Return the (x, y) coordinate for the center point of the cell that contains the specified text.  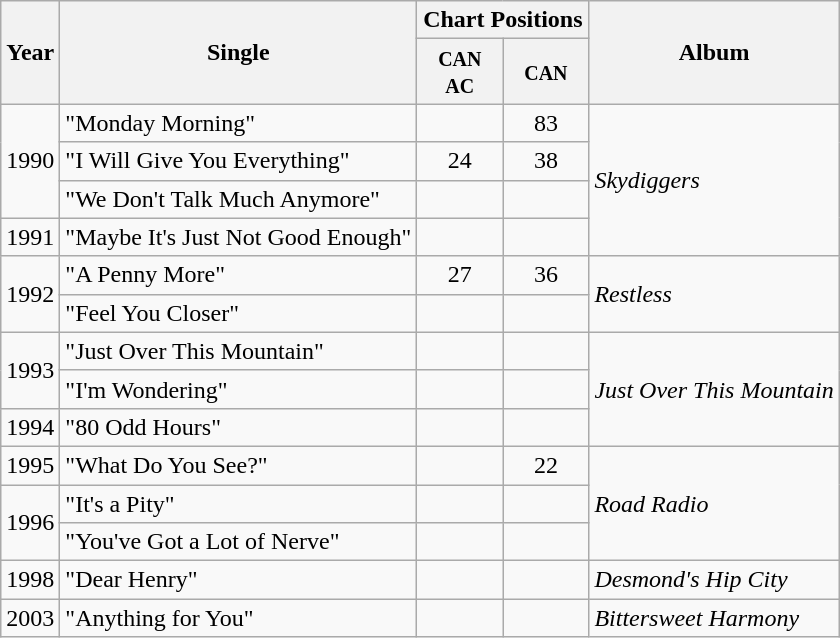
1995 (30, 465)
"You've Got a Lot of Nerve" (238, 542)
"We Don't Talk Much Anymore" (238, 199)
1998 (30, 580)
Chart Positions (503, 20)
"Monday Morning" (238, 123)
"Just Over This Mountain" (238, 351)
Restless (714, 294)
Year (30, 52)
27 (460, 275)
1996 (30, 522)
1992 (30, 294)
Single (238, 52)
2003 (30, 618)
38 (546, 161)
"I'm Wondering" (238, 389)
"Maybe It's Just Not Good Enough" (238, 237)
22 (546, 465)
Bittersweet Harmony (714, 618)
CAN (546, 72)
"A Penny More" (238, 275)
"Anything for You" (238, 618)
"I Will Give You Everything" (238, 161)
"Dear Henry" (238, 580)
"Feel You Closer" (238, 313)
1994 (30, 427)
"80 Odd Hours" (238, 427)
1991 (30, 237)
Desmond's Hip City (714, 580)
1990 (30, 161)
CAN AC (460, 72)
1993 (30, 370)
"It's a Pity" (238, 503)
Road Radio (714, 503)
83 (546, 123)
Just Over This Mountain (714, 389)
24 (460, 161)
Skydiggers (714, 180)
Album (714, 52)
"What Do You See?" (238, 465)
36 (546, 275)
